Pinpoint the cell where the given text exists, returning its (X, Y) midpoint coordinate. 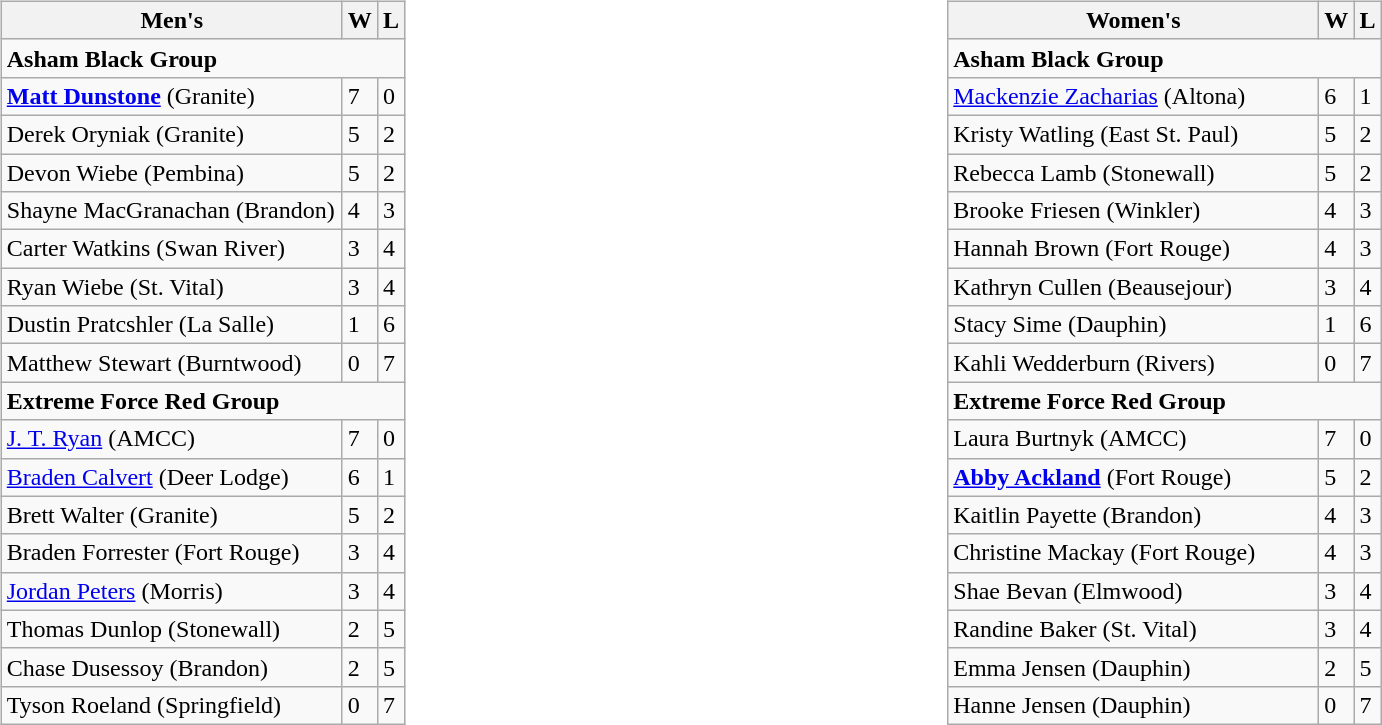
Rebecca Lamb (Stonewall) (1134, 173)
Shayne MacGranachan (Brandon) (172, 211)
Women's (1134, 20)
Kristy Watling (East St. Paul) (1134, 134)
Brett Walter (Granite) (172, 515)
Hannah Brown (Fort Rouge) (1134, 249)
J. T. Ryan (AMCC) (172, 439)
Hanne Jensen (Dauphin) (1134, 705)
Devon Wiebe (Pembina) (172, 173)
Matthew Stewart (Burntwood) (172, 363)
Braden Forrester (Fort Rouge) (172, 553)
Kathryn Cullen (Beausejour) (1134, 287)
Abby Ackland (Fort Rouge) (1134, 477)
Matt Dunstone (Granite) (172, 96)
Stacy Sime (Dauphin) (1134, 325)
Carter Watkins (Swan River) (172, 249)
Men's (172, 20)
Jordan Peters (Morris) (172, 591)
Shae Bevan (Elmwood) (1134, 591)
Randine Baker (St. Vital) (1134, 629)
Laura Burtnyk (AMCC) (1134, 439)
Thomas Dunlop (Stonewall) (172, 629)
Chase Dusessoy (Brandon) (172, 667)
Kahli Wedderburn (Rivers) (1134, 363)
Tyson Roeland (Springfield) (172, 705)
Emma Jensen (Dauphin) (1134, 667)
Derek Oryniak (Granite) (172, 134)
Brooke Friesen (Winkler) (1134, 211)
Braden Calvert (Deer Lodge) (172, 477)
Kaitlin Payette (Brandon) (1134, 515)
Mackenzie Zacharias (Altona) (1134, 96)
Christine Mackay (Fort Rouge) (1134, 553)
Dustin Pratcshler (La Salle) (172, 325)
Ryan Wiebe (St. Vital) (172, 287)
